Capture the cell that displays the provided text and extract its (X, Y) central coordinate. 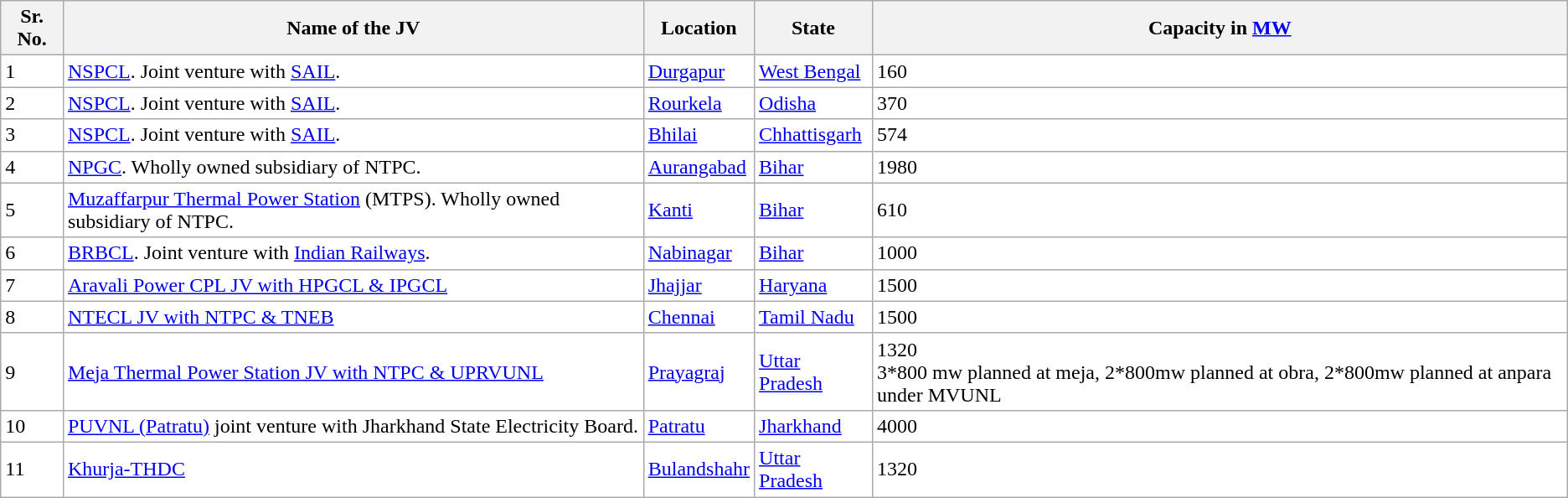
Nabinagar (699, 253)
Sr. No. (32, 29)
NTECL JV with NTPC & TNEB (353, 317)
Khurja-THDC (353, 469)
Odisha (814, 103)
Jhajjar (699, 285)
1320 (1220, 469)
4000 (1220, 426)
BRBCL. Joint venture with Indian Railways. (353, 253)
State (814, 29)
160 (1220, 71)
Aurangabad (699, 167)
3 (32, 135)
370 (1220, 103)
West Bengal (814, 71)
Prayagraj (699, 371)
Kanti (699, 210)
NPGC. Wholly owned subsidiary of NTPC. (353, 167)
Bulandshahr (699, 469)
7 (32, 285)
Capacity in MW (1220, 29)
1980 (1220, 167)
Jharkhand (814, 426)
Patratu (699, 426)
Bhilai (699, 135)
Aravali Power CPL JV with HPGCL & IPGCL (353, 285)
2 (32, 103)
13203*800 mw planned at meja, 2*800mw planned at obra, 2*800mw planned at anpara under MVUNL (1220, 371)
Chhattisgarh (814, 135)
Meja Thermal Power Station JV with NTPC & UPRVUNL (353, 371)
8 (32, 317)
574 (1220, 135)
Name of the JV (353, 29)
Rourkela (699, 103)
10 (32, 426)
Muzaffarpur Thermal Power Station (MTPS). Wholly owned subsidiary of NTPC. (353, 210)
11 (32, 469)
Location (699, 29)
Chennai (699, 317)
1 (32, 71)
6 (32, 253)
PUVNL (Patratu) joint venture with Jharkhand State Electricity Board. (353, 426)
Tamil Nadu (814, 317)
610 (1220, 210)
4 (32, 167)
5 (32, 210)
9 (32, 371)
1000 (1220, 253)
Durgapur (699, 71)
Haryana (814, 285)
